From the cell containing the given text, extract its center point as (x, y) coordinate. 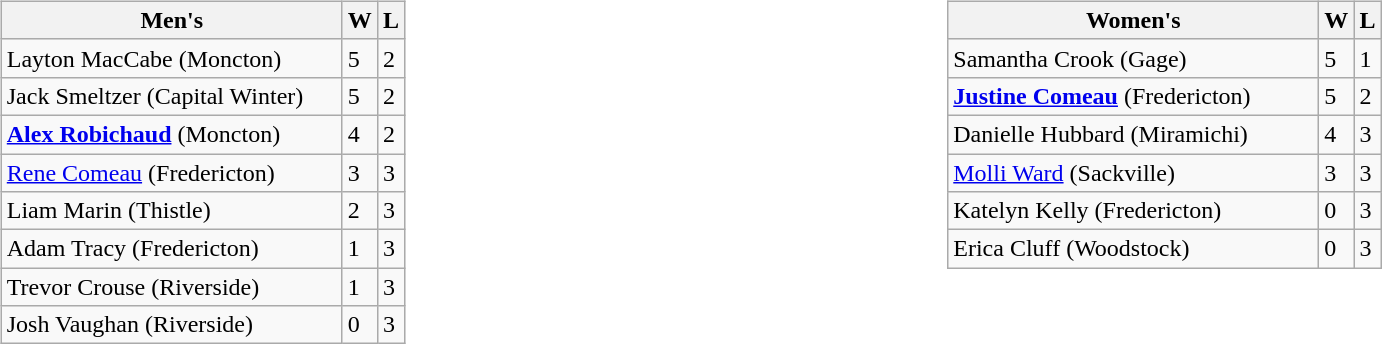
Men's (172, 20)
Adam Tracy (Fredericton) (172, 249)
Katelyn Kelly (Fredericton) (1134, 211)
Women's (1134, 20)
Rene Comeau (Fredericton) (172, 173)
Danielle Hubbard (Miramichi) (1134, 134)
Layton MacCabe (Moncton) (172, 58)
Liam Marin (Thistle) (172, 211)
Trevor Crouse (Riverside) (172, 287)
Jack Smeltzer (Capital Winter) (172, 96)
Samantha Crook (Gage) (1134, 58)
Alex Robichaud (Moncton) (172, 134)
Molli Ward (Sackville) (1134, 173)
Justine Comeau (Fredericton) (1134, 96)
Josh Vaughan (Riverside) (172, 325)
Erica Cluff (Woodstock) (1134, 249)
